Extract the (x, y) coordinate from the center of the cell holding the provided text.  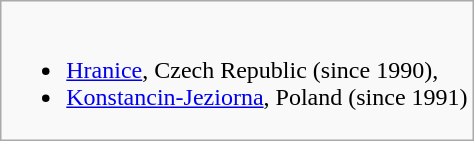
Hranice, Czech Republic (since 1990), Konstancin-Jeziorna, Poland (since 1991) (237, 71)
